For the text-containing cell, return its midpoint in [X, Y] coordinate format. 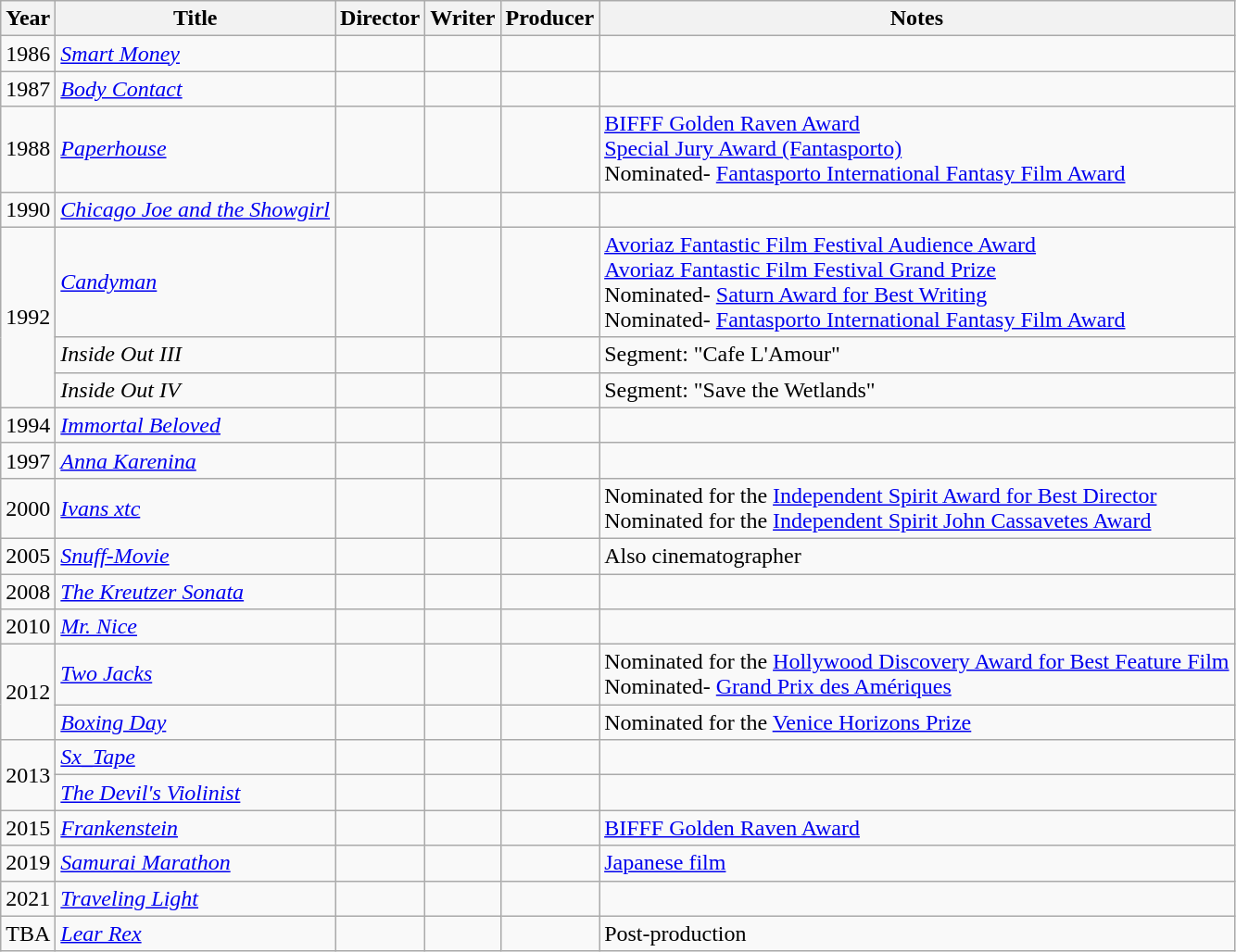
Japanese film [917, 863]
BIFFF Golden Raven Award [917, 828]
The Kreutzer Sonata [195, 592]
Post-production [917, 933]
Ivans xtc [195, 507]
Nominated for the Venice Horizons Prize [917, 722]
2015 [28, 828]
BIFFF Golden Raven AwardSpecial Jury Award (Fantasporto)Nominated- Fantasporto International Fantasy Film Award [917, 149]
Also cinematographer [917, 556]
Inside Out III [195, 355]
Title [195, 19]
Traveling Light [195, 898]
Writer [463, 19]
Mr. Nice [195, 627]
The Devil's Violinist [195, 793]
2000 [28, 507]
1987 [28, 89]
Year [28, 19]
Boxing Day [195, 722]
2008 [28, 592]
1988 [28, 149]
Notes [917, 19]
Samurai Marathon [195, 863]
Segment: "Cafe L'Amour" [917, 355]
Anna Karenina [195, 460]
Body Contact [195, 89]
Candyman [195, 282]
2010 [28, 627]
1992 [28, 317]
Inside Out IV [195, 390]
Sx_Tape [195, 758]
Paperhouse [195, 149]
1994 [28, 425]
Director [380, 19]
2012 [28, 693]
Chicago Joe and the Showgirl [195, 209]
Lear Rex [195, 933]
Snuff-Movie [195, 556]
Nominated for the Hollywood Discovery Award for Best Feature FilmNominated- Grand Prix des Amériques [917, 674]
Two Jacks [195, 674]
1997 [28, 460]
Producer [550, 19]
2005 [28, 556]
2013 [28, 775]
TBA [28, 933]
2019 [28, 863]
Smart Money [195, 54]
Immortal Beloved [195, 425]
Segment: "Save the Wetlands" [917, 390]
Frankenstein [195, 828]
2021 [28, 898]
Nominated for the Independent Spirit Award for Best DirectorNominated for the Independent Spirit John Cassavetes Award [917, 507]
1990 [28, 209]
1986 [28, 54]
